Return [x, y] of the center of cell containing provided text 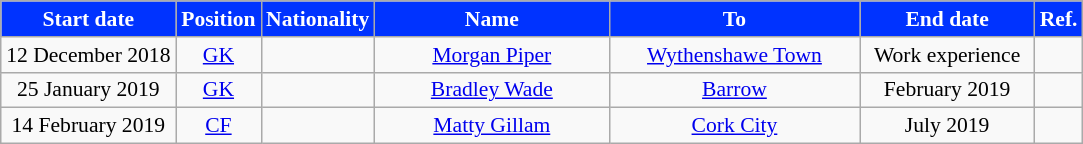
Morgan Piper [492, 55]
To [734, 19]
14 February 2019 [88, 126]
25 January 2019 [88, 90]
Start date [88, 19]
February 2019 [948, 90]
Cork City [734, 126]
July 2019 [948, 126]
Matty Gillam [492, 126]
End date [948, 19]
Wythenshawe Town [734, 55]
Work experience [948, 55]
Bradley Wade [492, 90]
CF [218, 126]
Barrow [734, 90]
Name [492, 19]
12 December 2018 [88, 55]
Position [218, 19]
Nationality [318, 19]
Ref. [1059, 19]
